Output the (x, y) coordinate of the center of the cell containing the given text.  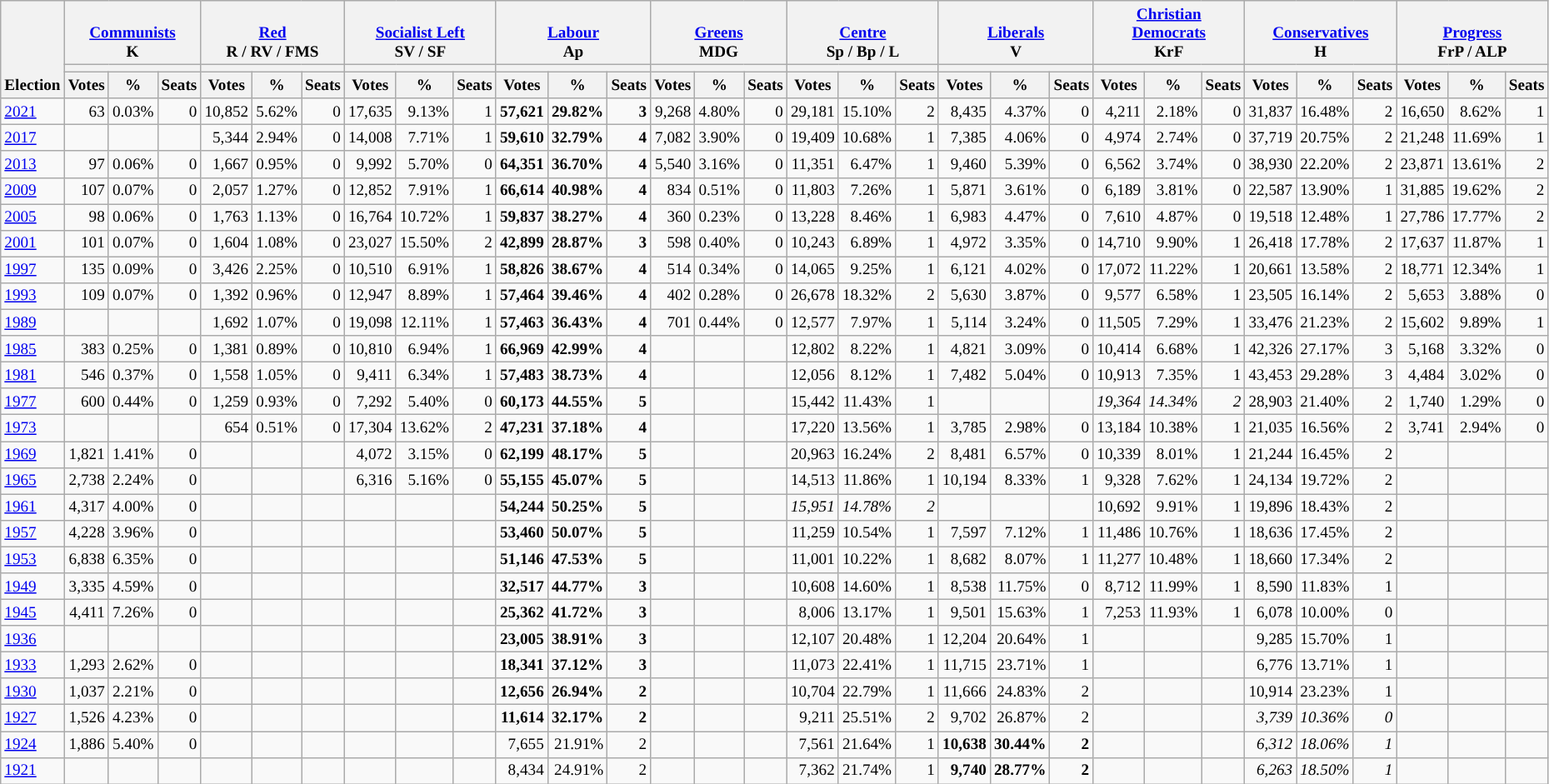
13,228 (812, 217)
1930 (32, 692)
25,362 (522, 612)
15,602 (1422, 322)
10,913 (1119, 375)
8.89% (424, 296)
11.87% (1477, 243)
11.93% (1173, 612)
23,871 (1422, 164)
13.61% (1477, 164)
28.77% (1020, 771)
11,614 (522, 718)
19,409 (812, 138)
11,277 (1119, 560)
24,134 (1271, 481)
10,638 (964, 744)
7.71% (424, 138)
7,385 (964, 138)
10,194 (964, 481)
20.64% (1020, 639)
5.62% (277, 112)
3.15% (424, 454)
16.45% (1325, 454)
1,293 (87, 665)
21,248 (1422, 138)
64,351 (522, 164)
1993 (32, 296)
18,771 (1422, 270)
14,065 (812, 270)
8.46% (867, 217)
RedR / RV / FMS (272, 33)
12,577 (812, 322)
2.18% (1173, 112)
2.21% (133, 692)
654 (227, 428)
Socialist LeftSV / SF (420, 33)
1,392 (227, 296)
17,072 (1119, 270)
53,460 (522, 533)
1,558 (227, 375)
0.96% (277, 296)
3.16% (720, 164)
17.78% (1325, 243)
10.00% (1325, 612)
18.50% (1325, 771)
6,189 (1119, 191)
12.34% (1477, 270)
38.67% (577, 270)
12,852 (370, 191)
11,259 (812, 533)
11,505 (1119, 322)
7.97% (867, 322)
27,786 (1422, 217)
1.41% (133, 454)
5,630 (964, 296)
23,027 (370, 243)
9.90% (1173, 243)
0.28% (720, 296)
10.48% (1173, 560)
5,653 (1422, 296)
ProgressFrP / ALP (1472, 33)
4.00% (133, 507)
11,486 (1119, 533)
3.96% (133, 533)
4,228 (87, 533)
12.11% (424, 322)
11,666 (964, 692)
11.86% (867, 481)
4,211 (1119, 112)
7,253 (1119, 612)
16,764 (370, 217)
9,501 (964, 612)
11.75% (1020, 587)
16,650 (1422, 112)
10,510 (370, 270)
23,005 (522, 639)
4.02% (1020, 270)
9.13% (424, 112)
9,268 (673, 112)
54,244 (522, 507)
0.25% (133, 349)
12,056 (812, 375)
2013 (32, 164)
5,344 (227, 138)
17,635 (370, 112)
6.35% (133, 560)
21.91% (577, 744)
8,006 (812, 612)
10,414 (1119, 349)
58,826 (522, 270)
20.48% (867, 639)
12.48% (1325, 217)
17,637 (1422, 243)
1953 (32, 560)
1,037 (87, 692)
33,476 (1271, 322)
3.61% (1020, 191)
16.48% (1325, 112)
26.94% (577, 692)
20,963 (812, 454)
11.99% (1173, 587)
ConservativesH (1321, 33)
57,463 (522, 322)
11.69% (1477, 138)
13.62% (424, 428)
9,411 (370, 375)
10.72% (424, 217)
20.75% (1325, 138)
57,464 (522, 296)
21,035 (1271, 428)
6.57% (1020, 454)
4,484 (1422, 375)
12,802 (812, 349)
3.81% (1173, 191)
9.25% (867, 270)
29,181 (812, 112)
37.12% (577, 665)
5,168 (1422, 349)
38.73% (577, 375)
21.64% (867, 744)
32.79% (577, 138)
8.07% (1020, 560)
109 (87, 296)
2001 (32, 243)
701 (673, 322)
66,614 (522, 191)
10,339 (1119, 454)
11,351 (812, 164)
1927 (32, 718)
4,317 (87, 507)
21.40% (1325, 402)
10,914 (1271, 692)
3,335 (87, 587)
7.12% (1020, 533)
13.90% (1325, 191)
14.60% (867, 587)
6,316 (370, 481)
8,435 (964, 112)
11.83% (1325, 587)
62,199 (522, 454)
9,285 (1271, 639)
10,810 (370, 349)
5.39% (1020, 164)
98 (87, 217)
20,661 (1271, 270)
10,704 (812, 692)
1945 (32, 612)
383 (87, 349)
17,304 (370, 428)
1921 (32, 771)
1.13% (277, 217)
2.62% (133, 665)
32.17% (577, 718)
1,259 (227, 402)
0.34% (720, 270)
1,886 (87, 744)
38,930 (1271, 164)
1,692 (227, 322)
66,969 (522, 349)
22.20% (1325, 164)
19,518 (1271, 217)
0.23% (720, 217)
38.27% (577, 217)
1.08% (277, 243)
6.94% (424, 349)
8.62% (1477, 112)
1936 (32, 639)
29.82% (577, 112)
10.36% (1325, 718)
10.54% (867, 533)
23.71% (1020, 665)
1.05% (277, 375)
16.24% (867, 454)
7.29% (1173, 322)
0.40% (720, 243)
6,776 (1271, 665)
2.74% (1173, 138)
48.17% (577, 454)
5,114 (964, 322)
14.78% (867, 507)
14.34% (1173, 402)
6.89% (867, 243)
1924 (32, 744)
12,204 (964, 639)
36.70% (577, 164)
29.28% (1325, 375)
360 (673, 217)
17.45% (1325, 533)
21.23% (1325, 322)
1961 (32, 507)
0.09% (133, 270)
2,738 (87, 481)
1.29% (1477, 402)
GreensMDG (719, 33)
14,710 (1119, 243)
50.07% (577, 533)
18.06% (1325, 744)
4.23% (133, 718)
598 (673, 243)
3.35% (1020, 243)
2005 (32, 217)
59,610 (522, 138)
13.58% (1325, 270)
12,947 (370, 296)
8.12% (867, 375)
13.71% (1325, 665)
3,741 (1422, 428)
5,540 (673, 164)
10.38% (1173, 428)
107 (87, 191)
11.22% (1173, 270)
101 (87, 243)
19.62% (1477, 191)
44.55% (577, 402)
6.58% (1173, 296)
23.23% (1325, 692)
4.47% (1020, 217)
9,211 (812, 718)
27.17% (1325, 349)
44.77% (577, 587)
17,220 (812, 428)
11,001 (812, 560)
11.43% (867, 402)
39.46% (577, 296)
42,899 (522, 243)
23,505 (1271, 296)
546 (87, 375)
2,057 (227, 191)
21,244 (1271, 454)
15.50% (424, 243)
1,667 (227, 164)
17.77% (1477, 217)
1977 (32, 402)
3.90% (720, 138)
15.63% (1020, 612)
22,587 (1271, 191)
16.14% (1325, 296)
18,341 (522, 665)
LiberalsV (1015, 33)
3.32% (1477, 349)
6,121 (964, 270)
6,263 (1271, 771)
834 (673, 191)
6,838 (87, 560)
12,107 (812, 639)
31,837 (1271, 112)
25.51% (867, 718)
10.68% (867, 138)
41.72% (577, 612)
57,621 (522, 112)
3,426 (227, 270)
31,885 (1422, 191)
6,078 (1271, 612)
24.91% (577, 771)
7,610 (1119, 217)
5.04% (1020, 375)
600 (87, 402)
Election (32, 50)
28,903 (1271, 402)
8,682 (964, 560)
LabourAp (573, 33)
10.76% (1173, 533)
19,896 (1271, 507)
1965 (32, 481)
10,692 (1119, 507)
3.24% (1020, 322)
36.43% (577, 322)
4,972 (964, 243)
ChristianDemocratsKrF (1169, 33)
30.44% (1020, 744)
47.53% (577, 560)
32,517 (522, 587)
8.01% (1173, 454)
45.07% (577, 481)
6.47% (867, 164)
7,082 (673, 138)
10,852 (227, 112)
402 (673, 296)
97 (87, 164)
13.56% (867, 428)
13.17% (867, 612)
6,983 (964, 217)
9.89% (1477, 322)
12,656 (522, 692)
3.09% (1020, 349)
43,453 (1271, 375)
42,326 (1271, 349)
4,821 (964, 349)
1997 (32, 270)
16.56% (1325, 428)
18.43% (1325, 507)
1,821 (87, 454)
11,803 (812, 191)
7.35% (1173, 375)
7.62% (1173, 481)
26,678 (812, 296)
37,719 (1271, 138)
24.83% (1020, 692)
10,243 (812, 243)
21.74% (867, 771)
15,442 (812, 402)
7,292 (370, 402)
135 (87, 270)
9.91% (1173, 507)
19.72% (1325, 481)
9,992 (370, 164)
18,660 (1271, 560)
50.25% (577, 507)
1,763 (227, 217)
2017 (32, 138)
28.87% (577, 243)
4.06% (1020, 138)
3,739 (1271, 718)
6.34% (424, 375)
19,364 (1119, 402)
6.91% (424, 270)
63 (87, 112)
5.70% (424, 164)
3.87% (1020, 296)
7,655 (522, 744)
7,561 (812, 744)
1969 (32, 454)
9,460 (964, 164)
6.68% (1173, 349)
17.34% (1325, 560)
0.37% (133, 375)
9,328 (1119, 481)
9,740 (964, 771)
3,785 (964, 428)
8.22% (867, 349)
1,740 (1422, 402)
1973 (32, 428)
2.25% (277, 270)
47,231 (522, 428)
4.87% (1173, 217)
18.32% (867, 296)
2009 (32, 191)
5.16% (424, 481)
4,072 (370, 454)
1949 (32, 587)
10.22% (867, 560)
9,702 (964, 718)
1989 (32, 322)
19,098 (370, 322)
57,483 (522, 375)
6,312 (1271, 744)
14,513 (812, 481)
CommunistsK (132, 33)
8.33% (1020, 481)
1.27% (277, 191)
37.18% (577, 428)
1933 (32, 665)
1981 (32, 375)
15.10% (867, 112)
11,715 (964, 665)
55,155 (522, 481)
7,482 (964, 375)
38.91% (577, 639)
1.07% (277, 322)
8,481 (964, 454)
8,538 (964, 587)
3.74% (1173, 164)
13,184 (1119, 428)
5,871 (964, 191)
14,008 (370, 138)
40.98% (577, 191)
3.88% (1477, 296)
0.95% (277, 164)
1,381 (227, 349)
4,411 (87, 612)
7,597 (964, 533)
4.80% (720, 112)
42.99% (577, 349)
22.41% (867, 665)
4.59% (133, 587)
51,146 (522, 560)
0.89% (277, 349)
26.87% (1020, 718)
7.91% (424, 191)
60,173 (522, 402)
22.79% (867, 692)
4,974 (1119, 138)
7,362 (812, 771)
1985 (32, 349)
18,636 (1271, 533)
2021 (32, 112)
2.24% (133, 481)
3.02% (1477, 375)
10,608 (812, 587)
1957 (32, 533)
59,837 (522, 217)
8,590 (1271, 587)
CentreSp / Bp / L (862, 33)
6,562 (1119, 164)
15,951 (812, 507)
26,418 (1271, 243)
8,434 (522, 771)
514 (673, 270)
8,712 (1119, 587)
0.03% (133, 112)
0.93% (277, 402)
11,073 (812, 665)
15.70% (1325, 639)
4.37% (1020, 112)
2.98% (1020, 428)
1,604 (227, 243)
9,577 (1119, 296)
1,526 (87, 718)
